Find where the given text appears and provide that cell's center as [X, Y] coordinate. 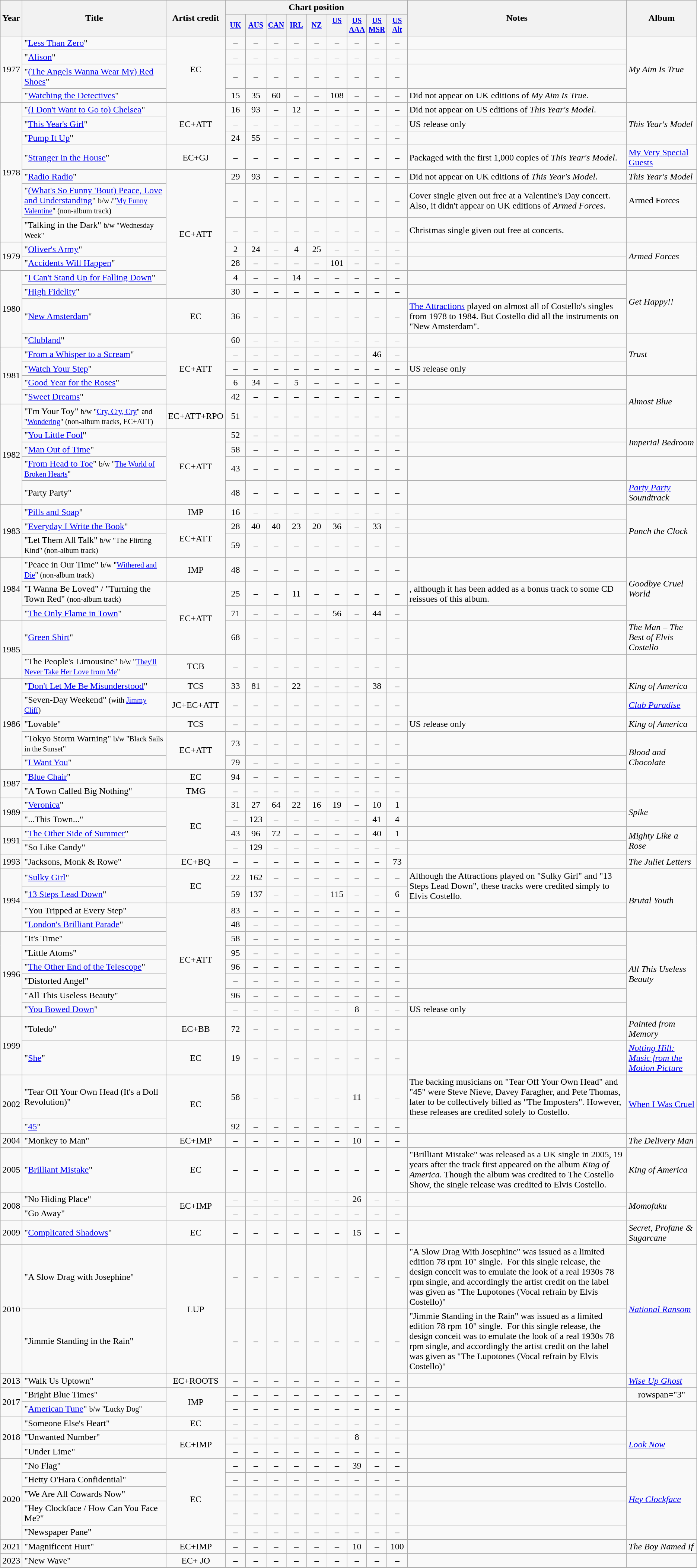
Club Paradise [662, 705]
"...This Town..." [94, 819]
UK [235, 25]
1999 [11, 1046]
"Veronica" [94, 805]
Brutal Youth [662, 900]
Chart position [316, 7]
1978 [11, 172]
Wise Up Ghost [662, 1380]
"Man Out of Time" [94, 449]
"I Can't Stand Up for Falling Down" [94, 277]
LUP [196, 1309]
20 [316, 526]
"Watching the Detectives" [94, 95]
"Party Party" [94, 493]
"Good Year for the Roses" [94, 382]
"The Other Side of Summer" [94, 833]
92 [235, 1126]
1986 [11, 724]
"Brilliant Mistake" [94, 1170]
US [337, 25]
108 [337, 95]
TMG [196, 791]
46 [377, 354]
"The Other End of the Telescope" [94, 967]
12 [296, 110]
"Oliver's Army" [94, 249]
1979 [11, 256]
"Little Atoms" [94, 952]
, although it has been added as a bonus track to some CD reissues of this album. [517, 594]
"Under Lime" [94, 1451]
2013 [11, 1380]
"Talking in the Dark" b/w "Wednesday Week" [94, 230]
"Sulky Girl" [94, 877]
"So Like Candy" [94, 847]
EC+ JO [196, 1561]
1996 [11, 974]
Year [11, 18]
"A Town Called Big Nothing" [94, 791]
30 [235, 292]
129 [256, 847]
The Boy Named If [662, 1546]
2018 [11, 1437]
"From a Whisper to a Scream" [94, 354]
Title [94, 18]
"Seven-Day Weekend" (with Jimmy Cliff) [94, 705]
"Complicated Shadows" [94, 1233]
Almost Blue [662, 401]
"I Wanna Be Loved" / "Turning the Town Red" (non-album track) [94, 594]
Trust [662, 354]
"Radio Radio" [94, 176]
Notting Hill: Music from the Motion Picture [662, 1058]
The Delivery Man [662, 1141]
"You Little Fool" [94, 435]
"Stranger in the House" [94, 157]
EC+BQ [196, 862]
Momofuku [662, 1206]
162 [256, 877]
Goodbye Cruel World [662, 589]
2002 [11, 1104]
"No Hiding Place" [94, 1199]
My Aim Is True [662, 69]
CAN [276, 25]
"The People's Limousine" b/w "They'll Never Take Her Love from Me" [94, 667]
"The Only Flame in Town" [94, 613]
EC+GJ [196, 157]
1993 [11, 862]
79 [235, 763]
5 [296, 382]
"I Want You" [94, 763]
"American Tune" b/w "Lucky Dog" [94, 1409]
2020 [11, 1499]
115 [337, 894]
"(I Don't Want to Go to) Chelsea" [94, 110]
52 [235, 435]
83 [235, 910]
National Ransom [662, 1309]
1985 [11, 649]
1977 [11, 69]
"Newspaper Pane" [94, 1532]
1989 [11, 812]
TCB [196, 667]
Christmas single given out free at concerts. [517, 230]
Look Now [662, 1444]
rowspan="3" [662, 1394]
"This Year's Girl" [94, 124]
"Tear Off Your Own Head (It's a Doll Revolution)" [94, 1097]
"Magnificent Hurt" [94, 1546]
71 [235, 613]
1991 [11, 840]
"13 Steps Lead Down" [94, 894]
42 [235, 397]
"No Flag" [94, 1466]
"Peace in Our Time" b/w "Withered and Die" (non-album track) [94, 570]
Blood and Chocolate [662, 757]
Packaged with the first 1,000 copies of This Year's Model. [517, 157]
"Toledo" [94, 1028]
95 [235, 952]
Did not appear on UK editions of My Aim Is True. [517, 95]
EC+ROOTS [196, 1380]
44 [377, 613]
IRL [296, 25]
EC+ATT+RPO [196, 416]
Album [662, 18]
1980 [11, 309]
"Less Than Zero" [94, 43]
My Very Special Guests [662, 157]
1981 [11, 375]
41 [377, 819]
"Someone Else's Heart" [94, 1423]
"Clubland" [94, 340]
"Accidents Will Happen" [94, 263]
"Sweet Dreams" [94, 397]
"Hetty O'Hara Confidential" [94, 1480]
64 [276, 805]
"Let Them All Talk" b/w "The Flirting Kind" (non-album track) [94, 545]
EC+BB [196, 1028]
55 [256, 138]
2004 [11, 1141]
"High Fidelity" [94, 292]
AUS [256, 25]
"Tokyo Storm Warning" b/w "Black Sails in the Sunset" [94, 743]
2023 [11, 1561]
81 [256, 686]
"New Amsterdam" [94, 316]
"Bright Blue Times" [94, 1394]
Although the Attractions played on "Sulky Girl" and "13 Steps Lead Down", these tracks were credited simply to Elvis Costello. [517, 886]
2 [235, 249]
"Watch Your Step" [94, 368]
Secret, Profane & Sugarcane [662, 1233]
"It's Time" [94, 938]
Punch the Clock [662, 531]
2005 [11, 1170]
2017 [11, 1402]
"London's Brilliant Parade" [94, 924]
"You Tripped at Every Step" [94, 910]
137 [256, 894]
"Walk Us Uptown" [94, 1380]
The Juliet Letters [662, 862]
"Distorted Angel" [94, 981]
Did not appear on UK editions of This Year's Model. [517, 176]
38 [377, 686]
Artist credit [196, 18]
"Jacksons, Monk & Rowe" [94, 862]
Did not appear on US editions of This Year's Model. [517, 110]
Painted from Memory [662, 1028]
"(The Angels Wanna Wear My) Red Shoes" [94, 76]
"New Wave" [94, 1561]
1984 [11, 589]
35 [256, 95]
"Monkey to Man" [94, 1141]
"Don't Let Me Be Misunderstood" [94, 686]
"All This Useless Beauty" [94, 995]
29 [235, 176]
"A Slow Drag with Josephine" [94, 1276]
"You Bowed Down" [94, 1009]
"45" [94, 1126]
"Alison" [94, 57]
US MSR [377, 25]
"Go Away" [94, 1213]
23 [296, 526]
Mighty Like a Rose [662, 840]
"Unwanted Number" [94, 1437]
When I Was Cruel [662, 1104]
31 [235, 805]
"Jimmie Standing in the Rain" [94, 1341]
"Pills and Soap" [94, 512]
JC+EC+ATT [196, 705]
1987 [11, 784]
Hey Clockface [662, 1499]
"Hey Clockface / How Can You Face Me?" [94, 1513]
2021 [11, 1546]
123 [256, 819]
The Man – The Best of Elvis Costello [662, 637]
14 [296, 277]
Spike [662, 812]
"(What's So Funny 'Bout) Peace, Love and Understanding" b/w /"My Funny Valentine" (non-album track) [94, 201]
"Pump It Up" [94, 138]
Notes [517, 18]
"Lovable" [94, 724]
68 [235, 637]
1994 [11, 900]
All This Useless Beauty [662, 974]
34 [256, 382]
US Alt [397, 25]
NZ [316, 25]
2010 [11, 1309]
"I'm Your Toy" b/w "Cry, Cry, Cry" and "Wondering" (non-album tracks, EC+ATT) [94, 416]
"We Are All Cowards Now" [94, 1494]
39 [357, 1466]
"She" [94, 1058]
"Everyday I Write the Book" [94, 526]
The Attractions played on almost all of Costello's singles from 1978 to 1984. But Costello did all the instruments on "New Amsterdam". [517, 316]
94 [235, 777]
27 [256, 805]
Imperial Bedroom [662, 442]
1982 [11, 454]
"From Head to Toe" b/w "The World of Broken Hearts" [94, 468]
1983 [11, 531]
2009 [11, 1233]
USAAA [357, 25]
Party Party Soundtrack [662, 493]
"Blue Chair" [94, 777]
"Green Shirt" [94, 637]
26 [357, 1199]
51 [235, 416]
2008 [11, 1206]
100 [397, 1546]
Get Happy!! [662, 302]
Cover single given out free at a Valentine's Day concert. Also, it didn't appear on UK editions of Armed Forces. [517, 201]
101 [337, 263]
56 [337, 613]
